Return the [X, Y] coordinate for the center point of the cell that contains the specified text.  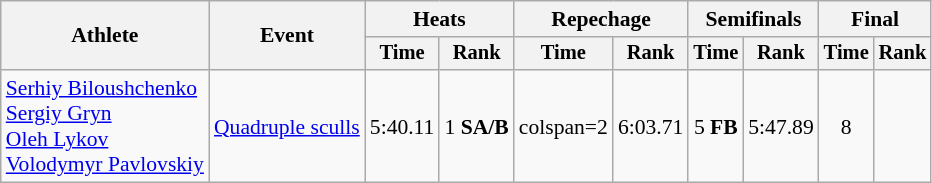
Quadruple sculls [287, 126]
Event [287, 36]
Semifinals [753, 19]
1 SA/B [476, 126]
Heats [440, 19]
6:03.71 [650, 126]
5 FB [716, 126]
Athlete [105, 36]
8 [846, 126]
5:40.11 [402, 126]
Repechage [602, 19]
Serhiy BiloushchenkoSergiy GrynOleh LykovVolodymyr Pavlovskiy [105, 126]
Final [875, 19]
colspan=2 [564, 126]
5:47.89 [780, 126]
